Determine the (X, Y) coordinate at the center of the cell enclosing the given text.  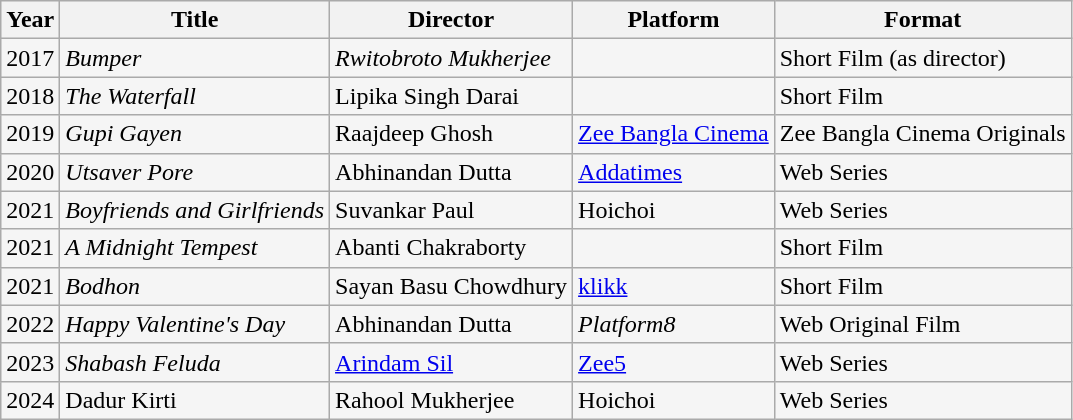
Shabash Feluda (195, 362)
2017 (30, 58)
Lipika Singh Darai (452, 96)
Bodhon (195, 286)
Director (452, 20)
Abanti Chakraborty (452, 248)
2020 (30, 172)
2023 (30, 362)
Year (30, 20)
Zee Bangla Cinema Originals (922, 134)
Web Original Film (922, 324)
Suvankar Paul (452, 210)
2018 (30, 96)
Addatimes (674, 172)
Bumper (195, 58)
A Midnight Tempest (195, 248)
Boyfriends and Girlfriends (195, 210)
Dadur Kirti (195, 400)
The Waterfall (195, 96)
Rwitobroto Mukherjee (452, 58)
Platform8 (674, 324)
Rahool Mukherjee (452, 400)
Zee5 (674, 362)
Gupi Gayen (195, 134)
Format (922, 20)
2019 (30, 134)
Utsaver Pore (195, 172)
2022 (30, 324)
Happy Valentine's Day (195, 324)
2024 (30, 400)
Raajdeep Ghosh (452, 134)
Arindam Sil (452, 362)
Sayan Basu Chowdhury (452, 286)
klikk (674, 286)
Zee Bangla Cinema (674, 134)
Platform (674, 20)
Title (195, 20)
Short Film (as director) (922, 58)
